Scan for the cell matching the given text and deliver its (X, Y) coordinate at center. 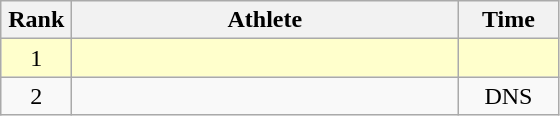
Rank (36, 20)
Time (508, 20)
2 (36, 96)
Athlete (265, 20)
DNS (508, 96)
1 (36, 58)
